Return the (X, Y) coordinate for the center point of the cell that contains the specified text.  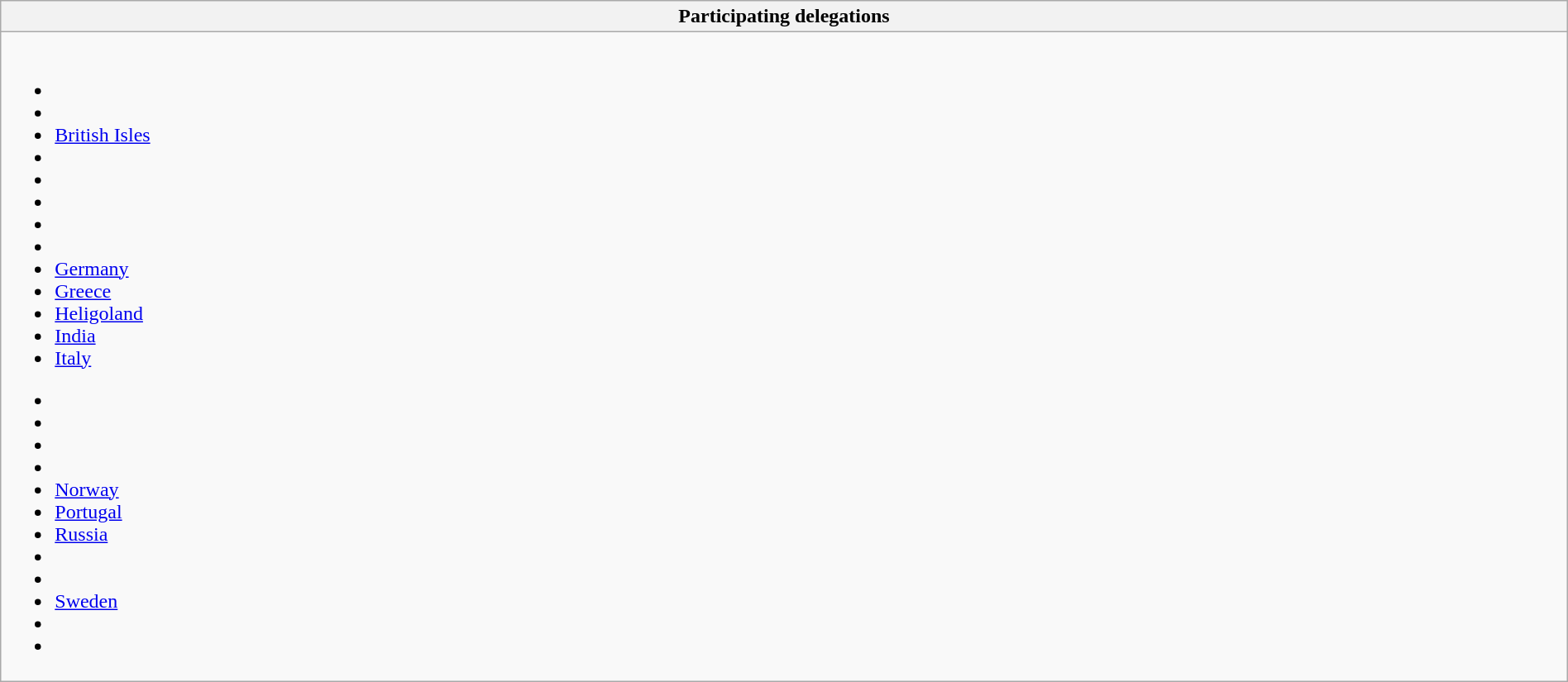
Participating delegations (784, 17)
British Isles Germany Greece Heligoland India Italy Norway Portugal Russia Sweden (784, 357)
